Search for the cell housing the specified text and yield its (x, y) center coordinate. 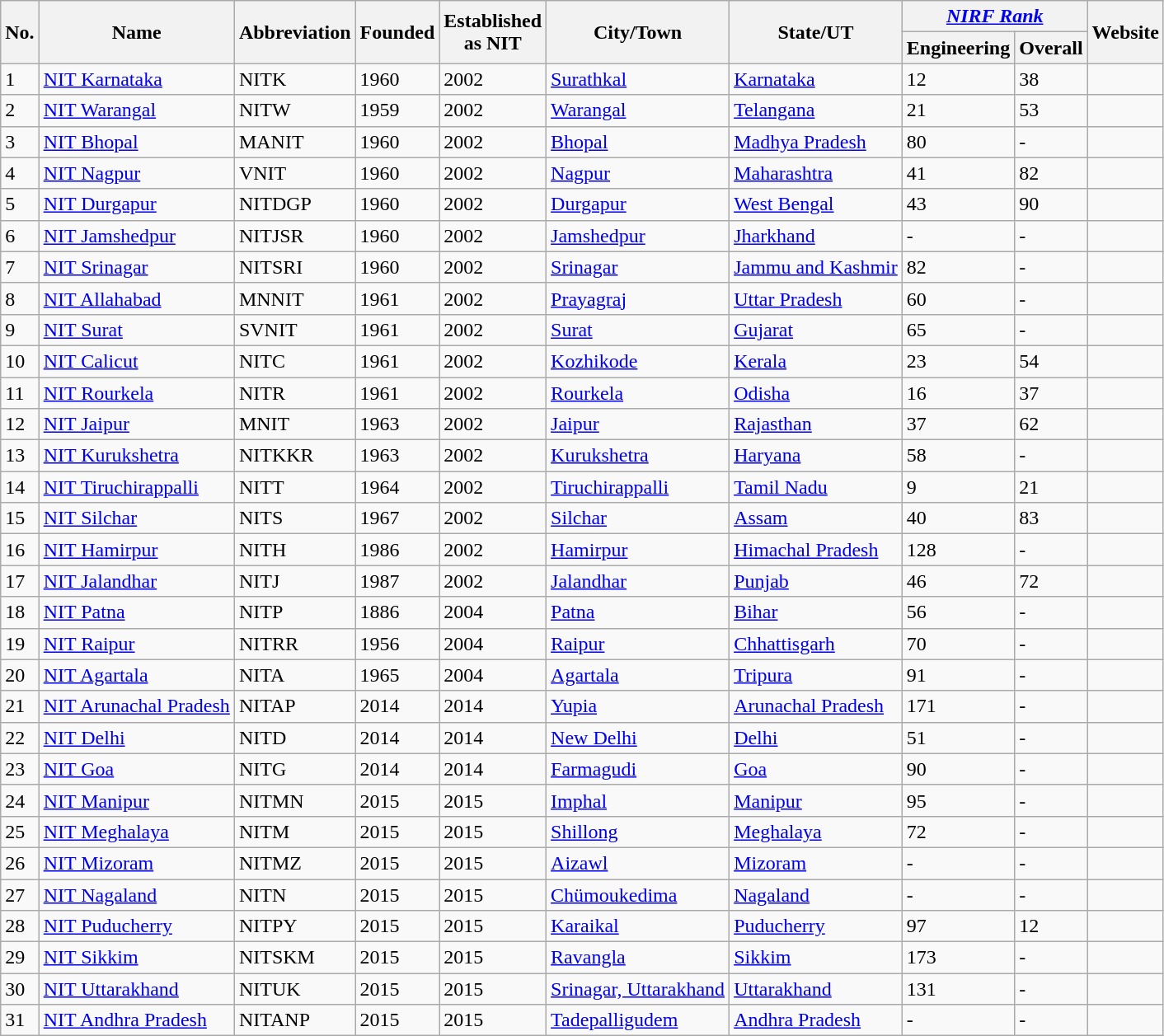
1959 (397, 110)
83 (1051, 518)
NIT Uttarakhand (137, 989)
46 (958, 581)
Bihar (816, 612)
29 (20, 958)
Abbreviation (295, 32)
Delhi (816, 738)
Prayagraj (638, 298)
40 (958, 518)
10 (20, 361)
Imphal (638, 800)
Kerala (816, 361)
5 (20, 204)
1967 (397, 518)
NIT Surat (137, 330)
28 (20, 926)
VNIT (295, 173)
Tripura (816, 675)
43 (958, 204)
Ravangla (638, 958)
Jalandhar (638, 581)
13 (20, 456)
NIT Patna (137, 612)
128 (958, 550)
MANIT (295, 142)
NITS (295, 518)
131 (958, 989)
95 (958, 800)
SVNIT (295, 330)
Establishedas NIT (493, 32)
27 (20, 894)
NIT Jalandhar (137, 581)
Patna (638, 612)
Karnataka (816, 79)
NIT Tiruchirappalli (137, 487)
Kozhikode (638, 361)
NIT Delhi (137, 738)
MNIT (295, 424)
Rourkela (638, 393)
Rajasthan (816, 424)
Telangana (816, 110)
NIT Jaipur (137, 424)
70 (958, 644)
NITN (295, 894)
NITA (295, 675)
Puducherry (816, 926)
NITT (295, 487)
18 (20, 612)
Surat (638, 330)
53 (1051, 110)
Nagpur (638, 173)
Madhya Pradesh (816, 142)
2 (20, 110)
Arunachal Pradesh (816, 706)
Aizawl (638, 863)
Maharashtra (816, 173)
80 (958, 142)
Silchar (638, 518)
1986 (397, 550)
Haryana (816, 456)
State/UT (816, 32)
38 (1051, 79)
Founded (397, 32)
NIT Jamshedpur (137, 236)
NIRF Rank (994, 16)
NITG (295, 769)
NIT Raipur (137, 644)
1987 (397, 581)
30 (20, 989)
Gujarat (816, 330)
Surathkal (638, 79)
NIT Durgapur (137, 204)
NIT Warangal (137, 110)
Mizoram (816, 863)
1 (20, 79)
1965 (397, 675)
Bhopal (638, 142)
NITJSR (295, 236)
NIT Puducherry (137, 926)
No. (20, 32)
MNNIT (295, 298)
City/Town (638, 32)
17 (20, 581)
NIT Andhra Pradesh (137, 1020)
Andhra Pradesh (816, 1020)
NITMN (295, 800)
Meghalaya (816, 832)
NITSRI (295, 267)
NITM (295, 832)
NIT Meghalaya (137, 832)
Tadepalligudem (638, 1020)
Nagaland (816, 894)
Yupia (638, 706)
NITC (295, 361)
15 (20, 518)
NIT Agartala (137, 675)
Srinagar (638, 267)
14 (20, 487)
NIT Hamirpur (137, 550)
26 (20, 863)
91 (958, 675)
8 (20, 298)
25 (20, 832)
Tiruchirappalli (638, 487)
97 (958, 926)
NIT Bhopal (137, 142)
Jamshedpur (638, 236)
NITRR (295, 644)
NITD (295, 738)
NIT Nagaland (137, 894)
Jammu and Kashmir (816, 267)
Durgapur (638, 204)
Agartala (638, 675)
20 (20, 675)
Website (1125, 32)
NIT Arunachal Pradesh (137, 706)
NIT Silchar (137, 518)
NITUK (295, 989)
NITH (295, 550)
Tamil Nadu (816, 487)
24 (20, 800)
Hamirpur (638, 550)
NIT Rourkela (137, 393)
Farmagudi (638, 769)
Overall (1051, 48)
NITP (295, 612)
NIT Kurukshetra (137, 456)
NIT Mizoram (137, 863)
Odisha (816, 393)
Karaikal (638, 926)
54 (1051, 361)
Chümoukedima (638, 894)
NITK (295, 79)
NITR (295, 393)
51 (958, 738)
56 (958, 612)
60 (958, 298)
Uttar Pradesh (816, 298)
1964 (397, 487)
4 (20, 173)
NITW (295, 110)
Raipur (638, 644)
NIT Calicut (137, 361)
NITAP (295, 706)
171 (958, 706)
NITPY (295, 926)
11 (20, 393)
Warangal (638, 110)
NIT Allahabad (137, 298)
NITMZ (295, 863)
62 (1051, 424)
1886 (397, 612)
41 (958, 173)
Chhattisgarh (816, 644)
NITKKR (295, 456)
58 (958, 456)
173 (958, 958)
Goa (816, 769)
22 (20, 738)
Sikkim (816, 958)
19 (20, 644)
NIT Sikkim (137, 958)
6 (20, 236)
Engineering (958, 48)
NIT Srinagar (137, 267)
NITJ (295, 581)
Name (137, 32)
Manipur (816, 800)
31 (20, 1020)
65 (958, 330)
West Bengal (816, 204)
NITANP (295, 1020)
New Delhi (638, 738)
Shillong (638, 832)
Kurukshetra (638, 456)
Jaipur (638, 424)
NIT Manipur (137, 800)
1956 (397, 644)
Uttarakhand (816, 989)
NITSKM (295, 958)
7 (20, 267)
Himachal Pradesh (816, 550)
NIT Goa (137, 769)
NITDGP (295, 204)
3 (20, 142)
NIT Karnataka (137, 79)
NIT Nagpur (137, 173)
Assam (816, 518)
Jharkhand (816, 236)
Punjab (816, 581)
Srinagar, Uttarakhand (638, 989)
